Detect which cell encompasses the target text, then output its [x, y] center coordinate. 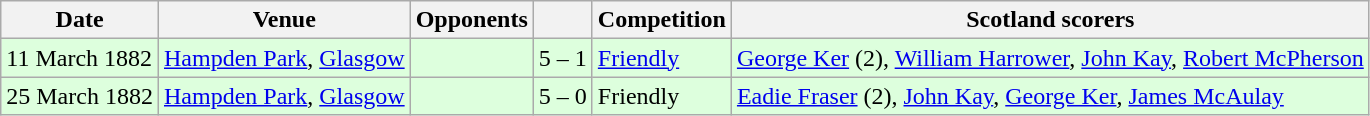
Scotland scorers [1050, 20]
11 March 1882 [80, 58]
Eadie Fraser (2), John Kay, George Ker, James McAulay [1050, 96]
Date [80, 20]
5 – 0 [562, 96]
Competition [662, 20]
Opponents [472, 20]
5 – 1 [562, 58]
Venue [284, 20]
25 March 1882 [80, 96]
George Ker (2), William Harrower, John Kay, Robert McPherson [1050, 58]
